Identify which cell holds the provided text, then report its [x, y] central coordinate. 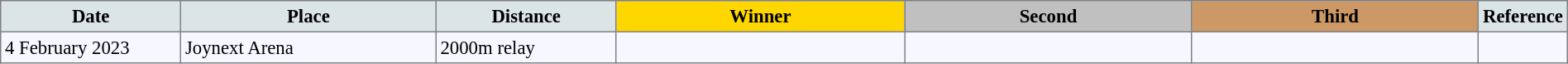
Second [1049, 17]
Distance [526, 17]
Place [309, 17]
Date [91, 17]
Winner [760, 17]
Third [1335, 17]
Reference [1523, 17]
4 February 2023 [91, 47]
2000m relay [526, 47]
Joynext Arena [309, 47]
